Identify which cell holds the provided text, then report its (X, Y) central coordinate. 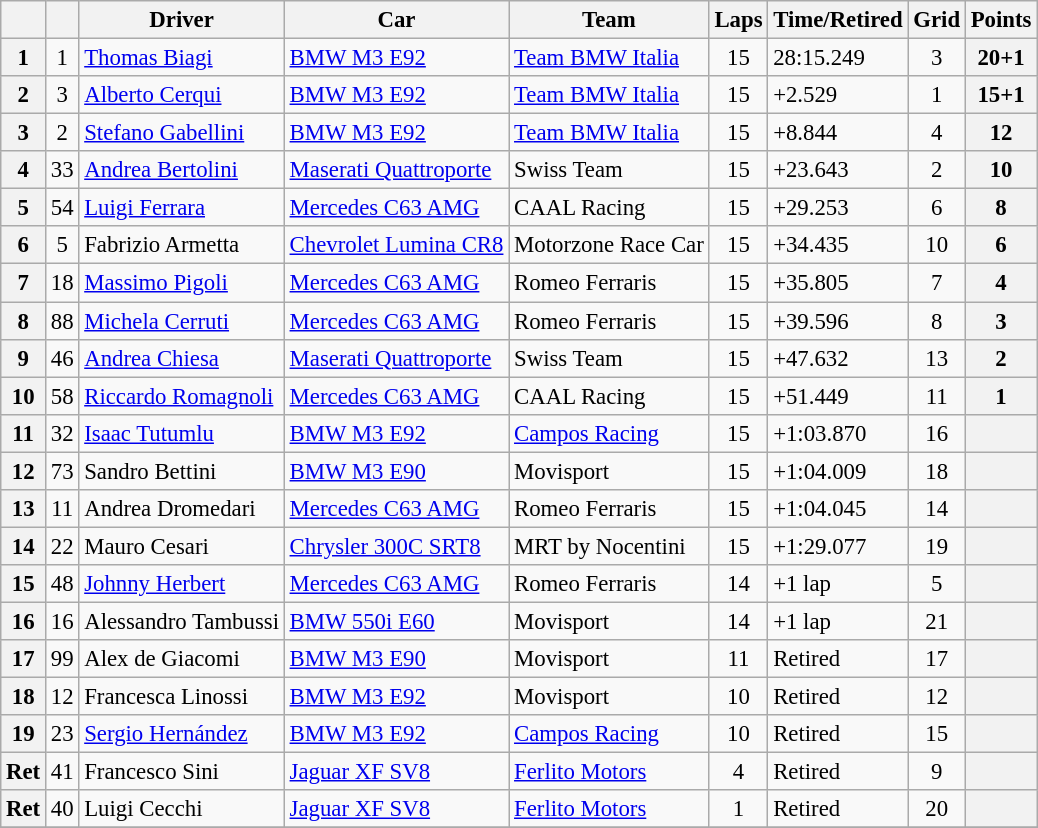
58 (62, 396)
+34.435 (838, 245)
Grid (936, 20)
Alessandro Tambussi (182, 621)
48 (62, 584)
Car (396, 20)
Luigi Ferrara (182, 208)
20+1 (1000, 58)
Motorzone Race Car (609, 245)
Isaac Tutumlu (182, 433)
20 (936, 809)
Michela Cerruti (182, 321)
Time/Retired (838, 20)
Driver (182, 20)
BMW 550i E60 (396, 621)
Chrysler 300C SRT8 (396, 546)
Thomas Biagi (182, 58)
Massimo Pigoli (182, 283)
Francesco Sini (182, 772)
Stefano Gabellini (182, 133)
41 (62, 772)
46 (62, 358)
Andrea Dromedari (182, 509)
Andrea Chiesa (182, 358)
Chevrolet Lumina CR8 (396, 245)
+29.253 (838, 208)
+1:03.870 (838, 433)
Alberto Cerqui (182, 95)
Sandro Bettini (182, 471)
+39.596 (838, 321)
32 (62, 433)
+23.643 (838, 170)
Fabrizio Armetta (182, 245)
99 (62, 659)
Laps (738, 20)
Francesca Linossi (182, 697)
+47.632 (838, 358)
+51.449 (838, 396)
21 (936, 621)
+1:04.045 (838, 509)
Team (609, 20)
+1:29.077 (838, 546)
15+1 (1000, 95)
Sergio Hernández (182, 734)
Mauro Cesari (182, 546)
Andrea Bertolini (182, 170)
28:15.249 (838, 58)
Luigi Cecchi (182, 809)
Points (1000, 20)
+8.844 (838, 133)
Riccardo Romagnoli (182, 396)
+2.529 (838, 95)
Johnny Herbert (182, 584)
40 (62, 809)
+1:04.009 (838, 471)
54 (62, 208)
+35.805 (838, 283)
23 (62, 734)
22 (62, 546)
MRT by Nocentini (609, 546)
73 (62, 471)
88 (62, 321)
33 (62, 170)
Alex de Giacomi (182, 659)
